Scan for the cell matching the given text and deliver its (x, y) coordinate at center. 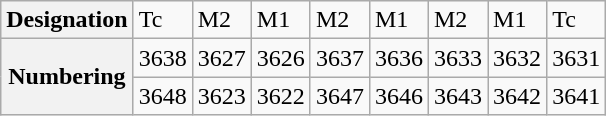
3641 (576, 96)
3622 (280, 96)
Numbering (67, 77)
3638 (162, 58)
3637 (340, 58)
Designation (67, 20)
3636 (398, 58)
3648 (162, 96)
3632 (518, 58)
3633 (458, 58)
3631 (576, 58)
3627 (222, 58)
3623 (222, 96)
3646 (398, 96)
3626 (280, 58)
3643 (458, 96)
3642 (518, 96)
3647 (340, 96)
